Find where the given text appears and provide that cell's center as (X, Y) coordinate. 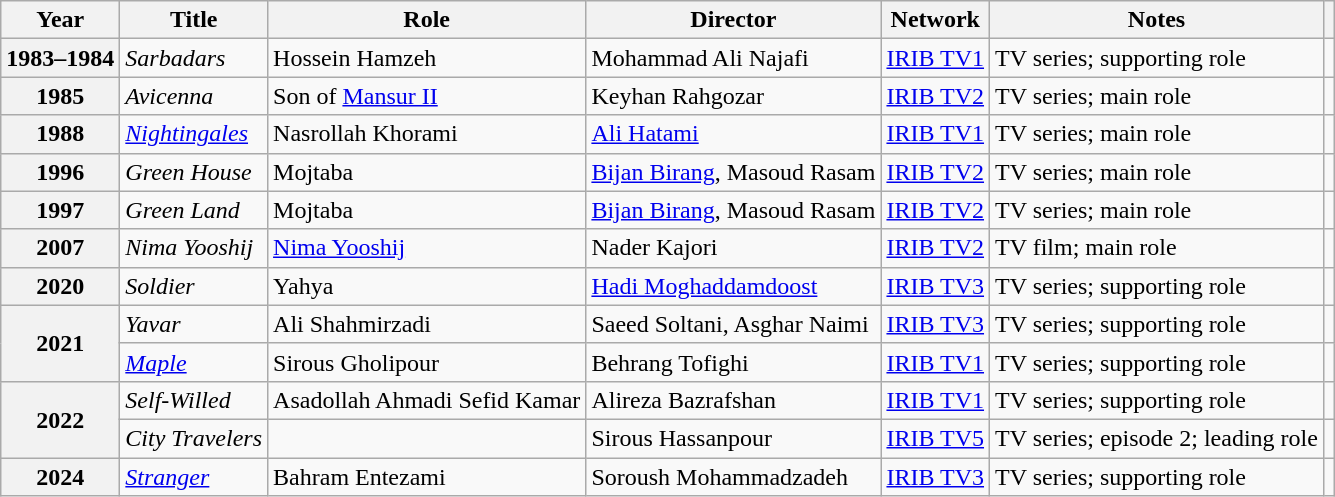
1983–1984 (60, 58)
2022 (60, 419)
Behrang Tofighi (734, 362)
Title (194, 20)
Ali Hatami (734, 134)
Asadollah Ahmadi Sefid Kamar (427, 400)
1996 (60, 172)
Soroush Mohammadzadeh (734, 477)
1997 (60, 210)
2021 (60, 343)
Mohammad Ali Najafi (734, 58)
Self-Willed (194, 400)
Sarbadars (194, 58)
1988 (60, 134)
Avicenna (194, 96)
Nader Kajori (734, 248)
Keyhan Rahgozar (734, 96)
Hossein Hamzeh (427, 58)
Maple (194, 362)
2020 (60, 286)
Year (60, 20)
City Travelers (194, 438)
Green House (194, 172)
TV film; main role (1157, 248)
Hadi Moghaddamdoost (734, 286)
Role (427, 20)
Ali Shahmirzadi (427, 324)
Sirous Gholipour (427, 362)
Son of Mansur II (427, 96)
IRIB TV5 (936, 438)
Yahya (427, 286)
1985 (60, 96)
Soldier (194, 286)
Yavar (194, 324)
TV series; episode 2; leading role (1157, 438)
2024 (60, 477)
Stranger (194, 477)
Alireza Bazrafshan (734, 400)
Director (734, 20)
2007 (60, 248)
Sirous Hassanpour (734, 438)
Green Land (194, 210)
Nightingales (194, 134)
Bahram Entezami (427, 477)
Notes (1157, 20)
Saeed Soltani, Asghar Naimi (734, 324)
Network (936, 20)
Nasrollah Khorami (427, 134)
